Pinpoint the cell where the given text exists, returning its [x, y] midpoint coordinate. 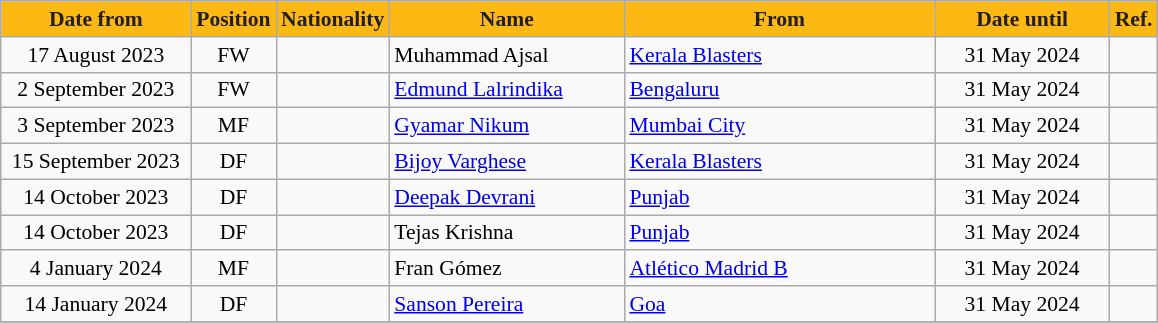
Mumbai City [779, 126]
2 September 2023 [96, 90]
Ref. [1134, 19]
Date from [96, 19]
Muhammad Ajsal [506, 55]
Gyamar Nikum [506, 126]
Sanson Pereira [506, 304]
Goa [779, 304]
Tejas Krishna [506, 233]
Position [234, 19]
From [779, 19]
Bengaluru [779, 90]
Name [506, 19]
Date until [1022, 19]
Fran Gómez [506, 269]
Bijoy Varghese [506, 162]
3 September 2023 [96, 126]
15 September 2023 [96, 162]
14 January 2024 [96, 304]
Nationality [332, 19]
Atlético Madrid B [779, 269]
Edmund Lalrindika [506, 90]
17 August 2023 [96, 55]
4 January 2024 [96, 269]
Deepak Devrani [506, 197]
